Extract the (X, Y) coordinate from the center of the cell holding the provided text.  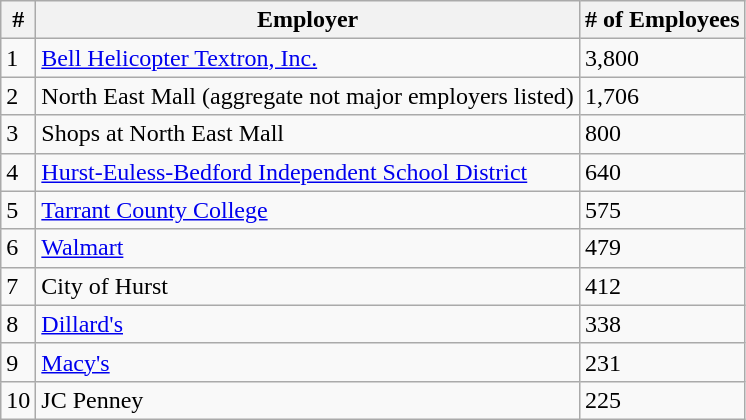
Shops at North East Mall (308, 134)
412 (662, 286)
Bell Helicopter Textron, Inc. (308, 58)
# of Employees (662, 20)
9 (18, 362)
225 (662, 400)
640 (662, 172)
Employer (308, 20)
8 (18, 324)
City of Hurst (308, 286)
2 (18, 96)
Hurst-Euless-Bedford Independent School District (308, 172)
231 (662, 362)
4 (18, 172)
JC Penney (308, 400)
1,706 (662, 96)
North East Mall (aggregate not major employers listed) (308, 96)
Macy's (308, 362)
3 (18, 134)
Walmart (308, 248)
6 (18, 248)
7 (18, 286)
800 (662, 134)
3,800 (662, 58)
10 (18, 400)
479 (662, 248)
5 (18, 210)
338 (662, 324)
Dillard's (308, 324)
Tarrant County College (308, 210)
# (18, 20)
575 (662, 210)
1 (18, 58)
